Pinpoint the cell where the given text exists, returning its [X, Y] midpoint coordinate. 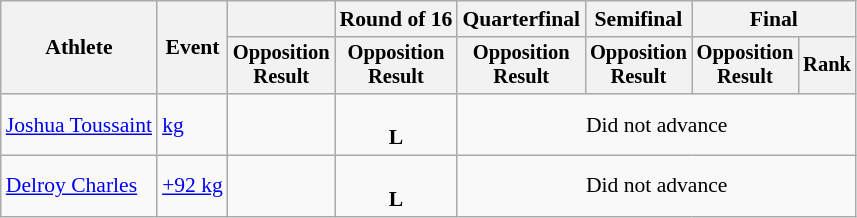
Rank [827, 66]
kg [192, 124]
Event [192, 48]
+92 kg [192, 186]
Semifinal [638, 19]
Round of 16 [396, 19]
Final [774, 19]
Joshua Toussaint [79, 124]
Quarterfinal [521, 19]
Delroy Charles [79, 186]
Athlete [79, 48]
